For the text-containing cell, return its midpoint in (x, y) coordinate format. 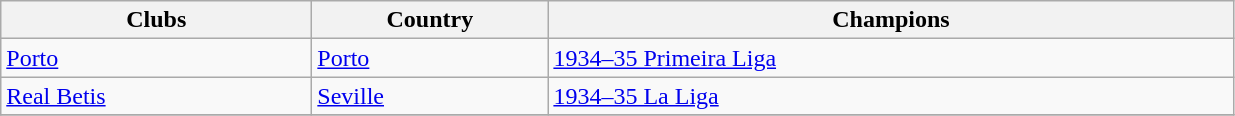
Champions (891, 20)
Real Betis (156, 96)
1934–35 Primeira Liga (891, 58)
Seville (430, 96)
Country (430, 20)
Clubs (156, 20)
1934–35 La Liga (891, 96)
